Capture the cell that displays the provided text and extract its [x, y] central coordinate. 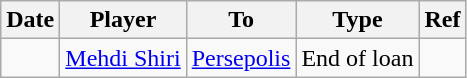
Mehdi Shiri [123, 58]
Player [123, 20]
Persepolis [241, 58]
Ref [442, 20]
Type [358, 20]
To [241, 20]
Date [30, 20]
End of loan [358, 58]
